Return the [x, y] coordinate for the center point of the cell that contains the specified text.  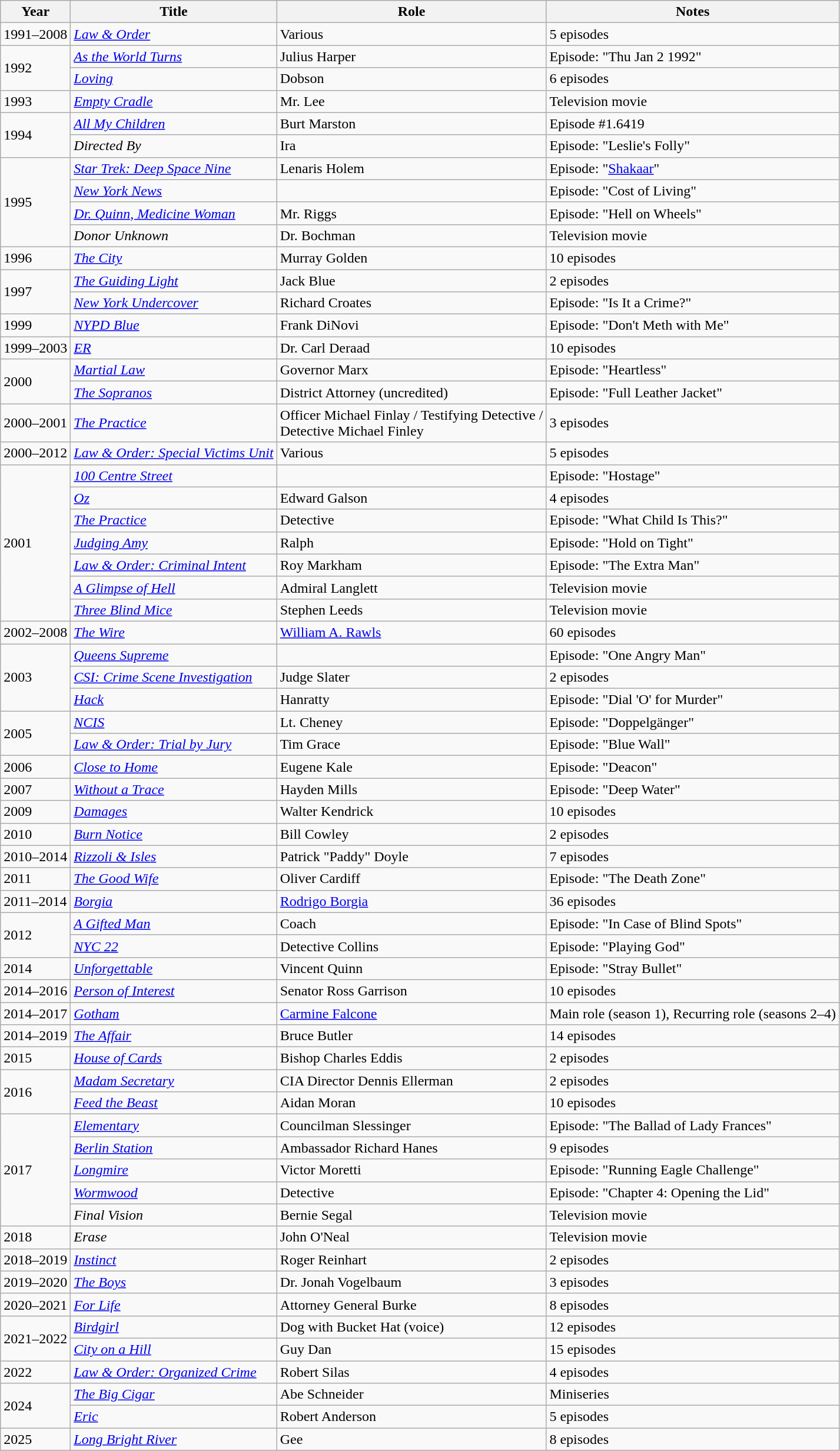
Lt. Cheney [411, 722]
Dr. Jonah Vogelbaum [411, 1282]
2011–2014 [35, 901]
Mr. Lee [411, 101]
1994 [35, 135]
Episode: "Doppelgänger" [693, 722]
Roy Markham [411, 565]
As the World Turns [174, 57]
Ralph [411, 543]
Rizzoli & Isles [174, 856]
Episode: "The Extra Man" [693, 565]
Jack Blue [411, 281]
Damages [174, 812]
2014–2019 [35, 1036]
Dr. Bochman [411, 235]
2010 [35, 834]
2025 [35, 1439]
2015 [35, 1058]
2022 [35, 1372]
Officer Michael Finlay / Testifying Detective /Detective Michael Finley [411, 423]
Ambassador Richard Hanes [411, 1148]
The City [174, 258]
Episode: "One Angry Man" [693, 655]
Instinct [174, 1260]
2006 [35, 767]
2000–2012 [35, 453]
2001 [35, 543]
Gee [411, 1439]
Law & Order: Organized Crime [174, 1372]
Julius Harper [411, 57]
Queens Supreme [174, 655]
Episode: "Stray Bullet" [693, 968]
Hanratty [411, 700]
15 episodes [693, 1349]
2011 [35, 879]
Victor Moretti [411, 1170]
2002–2008 [35, 632]
Ira [411, 146]
100 Centre Street [174, 476]
Episode: "Shakaar" [693, 168]
Oliver Cardiff [411, 879]
Patrick "Paddy" Doyle [411, 856]
Episode: "Hell on Wheels" [693, 213]
Birdgirl [174, 1327]
Star Trek: Deep Space Nine [174, 168]
2014 [35, 968]
NYPD Blue [174, 326]
The Sopranos [174, 393]
Law & Order: Special Victims Unit [174, 453]
New York News [174, 191]
Judging Amy [174, 543]
2018–2019 [35, 1260]
Admiral Langlett [411, 587]
2018 [35, 1237]
1991–2008 [35, 34]
Law & Order [174, 34]
Feed the Beast [174, 1103]
A Glimpse of Hell [174, 587]
The Big Cigar [174, 1394]
Episode: "Deacon" [693, 767]
Empty Cradle [174, 101]
Without a Trace [174, 789]
Person of Interest [174, 991]
Episode: "Don't Meth with Me" [693, 326]
Richard Croates [411, 303]
NCIS [174, 722]
60 episodes [693, 632]
Robert Silas [411, 1372]
14 episodes [693, 1036]
City on a Hill [174, 1349]
Episode: "What Child Is This?" [693, 520]
Walter Kendrick [411, 812]
2016 [35, 1092]
New York Undercover [174, 303]
Rodrigo Borgia [411, 901]
Episode: "Heartless" [693, 370]
The Good Wife [174, 879]
Elementary [174, 1125]
Wormwood [174, 1193]
Tim Grace [411, 745]
Borgia [174, 901]
Attorney General Burke [411, 1304]
William A. Rawls [411, 632]
Episode: "Dial 'O' for Murder" [693, 700]
Lenaris Holem [411, 168]
Edward Galson [411, 498]
1997 [35, 292]
Donor Unknown [174, 235]
NYC 22 [174, 946]
Law & Order: Criminal Intent [174, 565]
Martial Law [174, 370]
Bill Cowley [411, 834]
36 episodes [693, 901]
Episode: "The Ballad of Lady Frances" [693, 1125]
CIA Director Dennis Ellerman [411, 1081]
Mr. Riggs [411, 213]
Episode: "Chapter 4: Opening the Lid" [693, 1193]
1992 [35, 68]
Roger Reinhart [411, 1260]
CSI: Crime Scene Investigation [174, 678]
Notes [693, 12]
House of Cards [174, 1058]
Dr. Quinn, Medicine Woman [174, 213]
Abe Schneider [411, 1394]
6 episodes [693, 79]
All My Children [174, 124]
2000 [35, 381]
The Affair [174, 1036]
Longmire [174, 1170]
Frank DiNovi [411, 326]
Episode: "Running Eagle Challenge" [693, 1170]
ER [174, 348]
2000–2001 [35, 423]
Main role (season 1), Recurring role (seasons 2–4) [693, 1013]
Hayden Mills [411, 789]
Episode: "Hold on Tight" [693, 543]
7 episodes [693, 856]
Three Blind Mice [174, 610]
Episode: "Is It a Crime?" [693, 303]
2014–2017 [35, 1013]
Coach [411, 924]
Madam Secretary [174, 1081]
Episode #1.6419 [693, 124]
Berlin Station [174, 1148]
2012 [35, 935]
Murray Golden [411, 258]
2024 [35, 1406]
Eugene Kale [411, 767]
Hack [174, 700]
Erase [174, 1237]
Episode: "Full Leather Jacket" [693, 393]
Aidan Moran [411, 1103]
Loving [174, 79]
1999 [35, 326]
Burn Notice [174, 834]
Episode: "Cost of Living" [693, 191]
Dog with Bucket Hat (voice) [411, 1327]
Episode: "In Case of Blind Spots" [693, 924]
The Guiding Light [174, 281]
2010–2014 [35, 856]
Final Vision [174, 1215]
Vincent Quinn [411, 968]
Episode: "Leslie's Folly" [693, 146]
Oz [174, 498]
Governor Marx [411, 370]
Long Bright River [174, 1439]
Episode: "The Death Zone" [693, 879]
Year [35, 12]
The Wire [174, 632]
1999–2003 [35, 348]
Bruce Butler [411, 1036]
Episode: "Hostage" [693, 476]
2007 [35, 789]
2003 [35, 678]
Bernie Segal [411, 1215]
Close to Home [174, 767]
1996 [35, 258]
Role [411, 12]
Councilman Slessinger [411, 1125]
Dr. Carl Deraad [411, 348]
1995 [35, 202]
Miniseries [693, 1394]
The Boys [174, 1282]
9 episodes [693, 1148]
1993 [35, 101]
Burt Marston [411, 124]
Episode: "Blue Wall" [693, 745]
Unforgettable [174, 968]
Directed By [174, 146]
2020–2021 [35, 1304]
A Gifted Man [174, 924]
Robert Anderson [411, 1417]
Detective Collins [411, 946]
12 episodes [693, 1327]
Eric [174, 1417]
2017 [35, 1170]
Episode: "Playing God" [693, 946]
District Attorney (uncredited) [411, 393]
2019–2020 [35, 1282]
For Life [174, 1304]
John O'Neal [411, 1237]
Episode: "Thu Jan 2 1992" [693, 57]
2014–2016 [35, 991]
Episode: "Deep Water" [693, 789]
2005 [35, 733]
Carmine Falcone [411, 1013]
Senator Ross Garrison [411, 991]
Gotham [174, 1013]
Bishop Charles Eddis [411, 1058]
2009 [35, 812]
Law & Order: Trial by Jury [174, 745]
Title [174, 12]
Dobson [411, 79]
2021–2022 [35, 1338]
Guy Dan [411, 1349]
Judge Slater [411, 678]
Stephen Leeds [411, 610]
